From the cell containing the given text, extract its center point as [X, Y] coordinate. 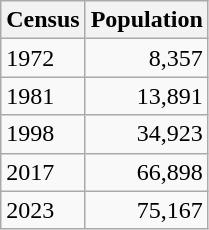
34,923 [146, 134]
75,167 [146, 210]
1972 [43, 58]
1998 [43, 134]
2023 [43, 210]
2017 [43, 172]
1981 [43, 96]
66,898 [146, 172]
13,891 [146, 96]
8,357 [146, 58]
Population [146, 20]
Census [43, 20]
